Provide the [x, y] coordinate of the cell's center where the given text is located.  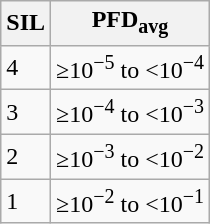
≥10−4 to <10−3 [130, 112]
4 [26, 68]
PFDavg [130, 23]
≥10−5 to <10−4 [130, 68]
SIL [26, 23]
1 [26, 202]
≥10−3 to <10−2 [130, 156]
3 [26, 112]
2 [26, 156]
≥10−2 to <10−1 [130, 202]
